Determine the (x, y) coordinate at the center of the cell enclosing the given text.  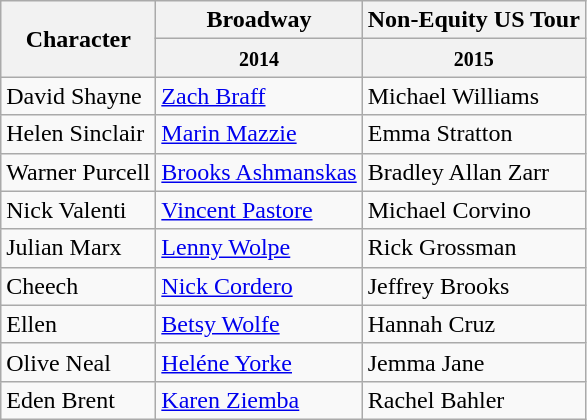
Ellen (78, 324)
Character (78, 39)
Marin Mazzie (259, 134)
Julian Marx (78, 248)
Jeffrey Brooks (474, 286)
Eden Brent (78, 400)
Michael Williams (474, 96)
Zach Braff (259, 96)
2015 (474, 58)
Heléne Yorke (259, 362)
Karen Ziemba (259, 400)
Brooks Ashmanskas (259, 172)
David Shayne (78, 96)
Non-Equity US Tour (474, 20)
Olive Neal (78, 362)
Rick Grossman (474, 248)
Nick Valenti (78, 210)
Jemma Jane (474, 362)
Broadway (259, 20)
Bradley Allan Zarr (474, 172)
Nick Cordero (259, 286)
Hannah Cruz (474, 324)
2014 (259, 58)
Betsy Wolfe (259, 324)
Lenny Wolpe (259, 248)
Michael Corvino (474, 210)
Emma Stratton (474, 134)
Rachel Bahler (474, 400)
Vincent Pastore (259, 210)
Cheech (78, 286)
Warner Purcell (78, 172)
Helen Sinclair (78, 134)
